Extract the (X, Y) coordinate from the center of the cell holding the provided text.  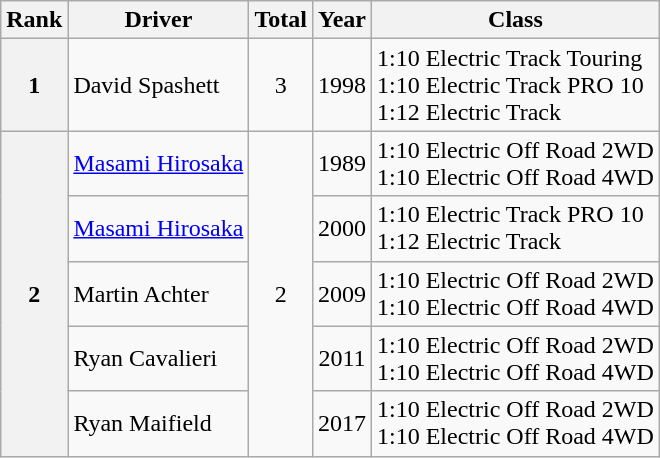
Year (342, 20)
2000 (342, 228)
Ryan Cavalieri (158, 358)
2011 (342, 358)
1998 (342, 85)
3 (281, 85)
Martin Achter (158, 294)
2017 (342, 424)
2009 (342, 294)
1:10 Electric Track PRO 101:12 Electric Track (515, 228)
1 (34, 85)
Total (281, 20)
1:10 Electric Track Touring1:10 Electric Track PRO 101:12 Electric Track (515, 85)
David Spashett (158, 85)
Driver (158, 20)
Class (515, 20)
1989 (342, 164)
Rank (34, 20)
Ryan Maifield (158, 424)
